Capture the cell that displays the provided text and extract its (X, Y) central coordinate. 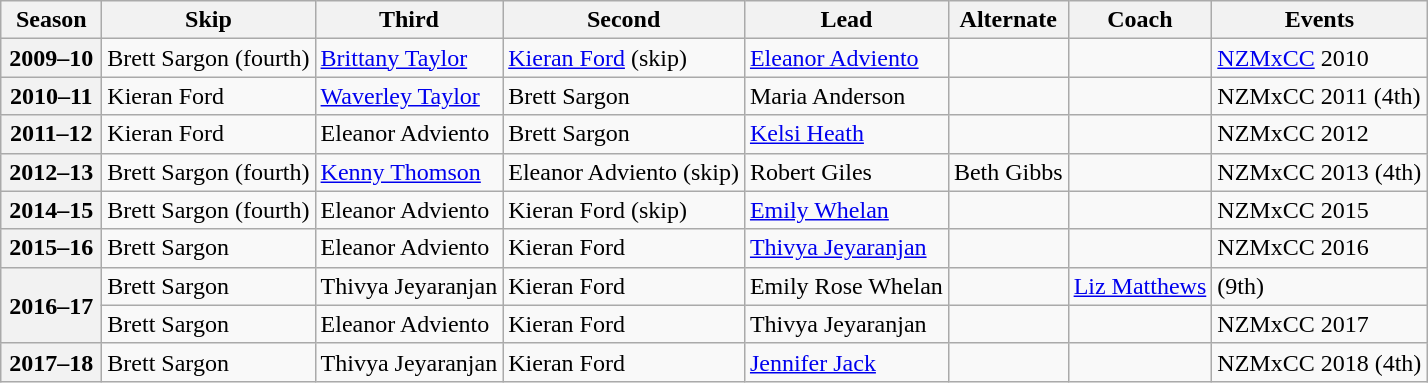
2011–12 (52, 134)
Jennifer Jack (846, 362)
2010–11 (52, 96)
Skip (208, 20)
NZMxCC 2018 (4th) (1320, 362)
Alternate (1008, 20)
NZMxCC 2015 (1320, 210)
Events (1320, 20)
Lead (846, 20)
Kelsi Heath (846, 134)
Coach (1140, 20)
2015–16 (52, 248)
Liz Matthews (1140, 286)
2017–18 (52, 362)
Waverley Taylor (409, 96)
Kenny Thomson (409, 172)
Brittany Taylor (409, 58)
2016–17 (52, 305)
NZMxCC 2012 (1320, 134)
Season (52, 20)
NZMxCC 2017 (1320, 324)
Emily Rose Whelan (846, 286)
Maria Anderson (846, 96)
Second (624, 20)
NZMxCC 2016 (1320, 248)
(9th) (1320, 286)
Emily Whelan (846, 210)
2012–13 (52, 172)
NZMxCC 2013 (4th) (1320, 172)
Third (409, 20)
Eleanor Adviento (skip) (624, 172)
2009–10 (52, 58)
NZMxCC 2011 (4th) (1320, 96)
Robert Giles (846, 172)
2014–15 (52, 210)
Beth Gibbs (1008, 172)
NZMxCC 2010 (1320, 58)
